Pinpoint the cell where the given text exists, returning its [X, Y] midpoint coordinate. 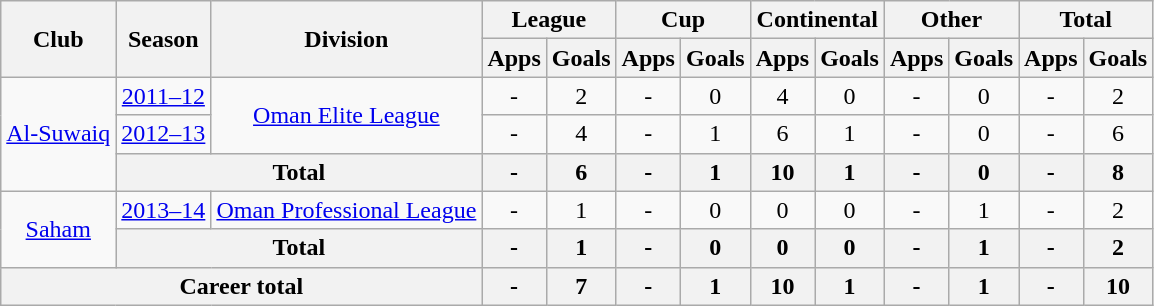
2011–12 [164, 96]
2013–14 [164, 210]
7 [581, 286]
Division [346, 39]
Cup [683, 20]
2012–13 [164, 134]
Club [58, 39]
Other [951, 20]
Oman Professional League [346, 210]
Al-Suwaiq [58, 134]
League [549, 20]
Oman Elite League [346, 115]
Career total [242, 286]
Saham [58, 229]
Continental [817, 20]
Season [164, 39]
8 [1118, 172]
